Determine the [x, y] coordinate at the center of the cell enclosing the given text.  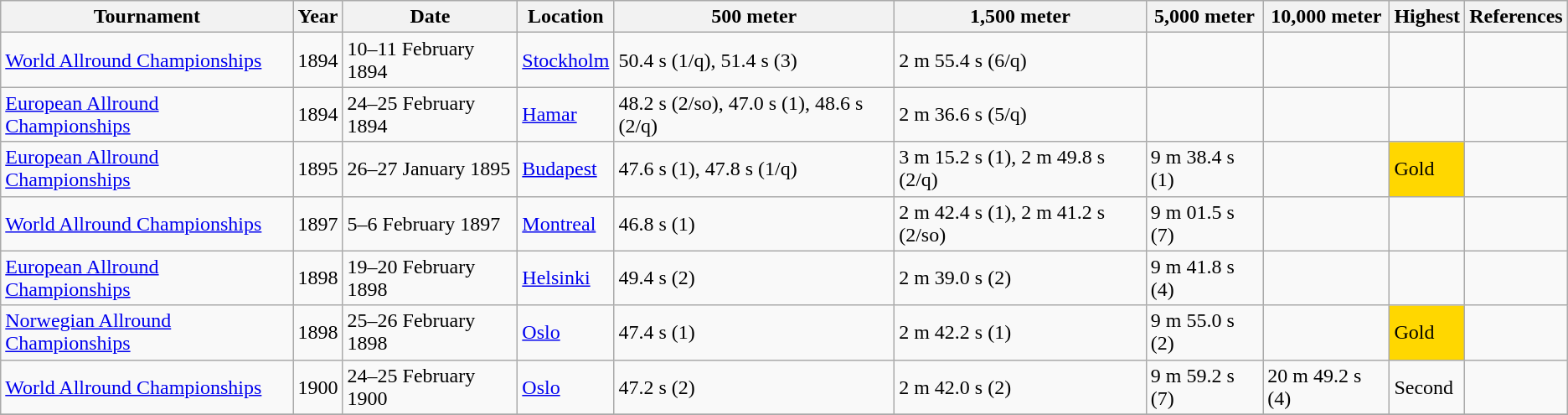
10–11 February 1894 [431, 60]
Date [431, 17]
47.2 s (2) [754, 387]
25–26 February 1898 [431, 332]
2 m 42.4 s (1), 2 m 41.2 s (2/so) [1020, 223]
Budapest [566, 169]
47.6 s (1), 47.8 s (1/q) [754, 169]
References [1516, 17]
2 m 42.0 s (2) [1020, 387]
2 m 36.6 s (5/q) [1020, 114]
500 meter [754, 17]
9 m 55.0 s (2) [1204, 332]
24–25 February 1894 [431, 114]
1897 [318, 223]
2 m 55.4 s (6/q) [1020, 60]
49.4 s (2) [754, 278]
9 m 38.4 s (1) [1204, 169]
Hamar [566, 114]
3 m 15.2 s (1), 2 m 49.8 s (2/q) [1020, 169]
1895 [318, 169]
Year [318, 17]
Helsinki [566, 278]
20 m 49.2 s (4) [1327, 387]
46.8 s (1) [754, 223]
9 m 41.8 s (4) [1204, 278]
5–6 February 1897 [431, 223]
24–25 February 1900 [431, 387]
19–20 February 1898 [431, 278]
10,000 meter [1327, 17]
2 m 42.2 s (1) [1020, 332]
Tournament [147, 17]
2 m 39.0 s (2) [1020, 278]
47.4 s (1) [754, 332]
26–27 January 1895 [431, 169]
9 m 01.5 s (7) [1204, 223]
Second [1427, 387]
1,500 meter [1020, 17]
Highest [1427, 17]
1900 [318, 387]
Montreal [566, 223]
Norwegian Allround Championships [147, 332]
48.2 s (2/so), 47.0 s (1), 48.6 s (2/q) [754, 114]
Stockholm [566, 60]
Location [566, 17]
9 m 59.2 s (7) [1204, 387]
50.4 s (1/q), 51.4 s (3) [754, 60]
5,000 meter [1204, 17]
